Determine the (x, y) coordinate at the center of the cell enclosing the given text.  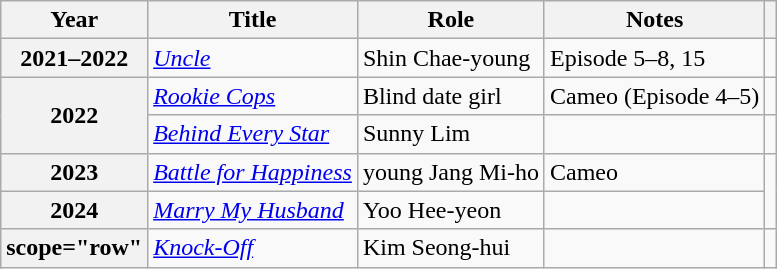
Behind Every Star (253, 134)
Knock-Off (253, 248)
Year (74, 20)
Uncle (253, 58)
Title (253, 20)
Role (450, 20)
Cameo (654, 172)
2024 (74, 210)
Marry My Husband (253, 210)
Kim Seong-hui (450, 248)
Episode 5–8, 15 (654, 58)
Battle for Happiness (253, 172)
Yoo Hee-yeon (450, 210)
Sunny Lim (450, 134)
young Jang Mi-ho (450, 172)
Notes (654, 20)
Shin Chae-young (450, 58)
2022 (74, 115)
Rookie Cops (253, 96)
2021–2022 (74, 58)
2023 (74, 172)
Blind date girl (450, 96)
scope="row" (74, 248)
Cameo (Episode 4–5) (654, 96)
